Identify which cell holds the provided text, then report its (x, y) central coordinate. 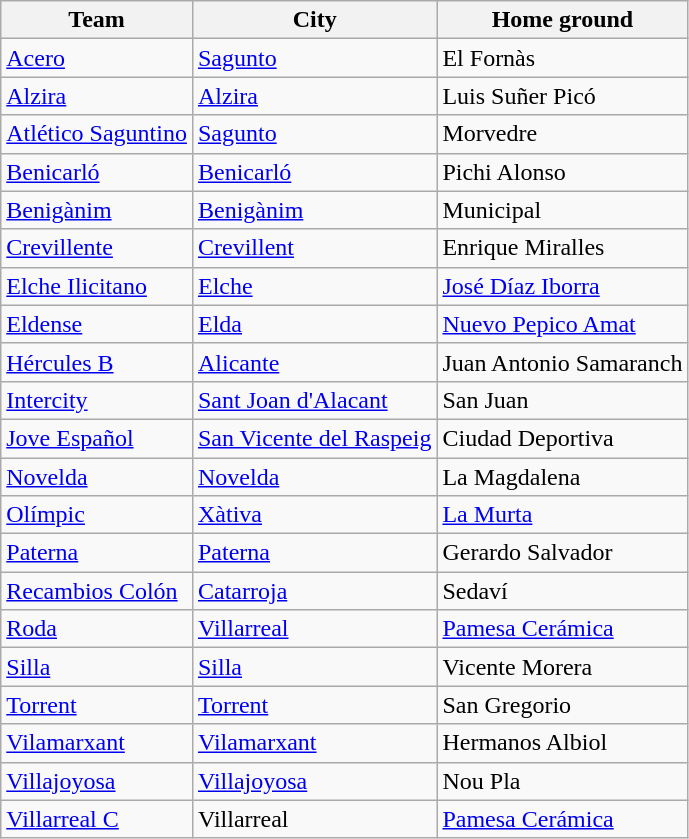
Elche (314, 286)
Crevillente (97, 248)
Catarroja (314, 591)
City (314, 20)
Alicante (314, 362)
Hermanos Albiol (562, 743)
Roda (97, 629)
La Murta (562, 515)
Eldense (97, 324)
Jove Español (97, 438)
Intercity (97, 400)
Olímpic (97, 515)
Vicente Morera (562, 667)
San Juan (562, 400)
Nuevo Pepico Amat (562, 324)
Elche Ilicitano (97, 286)
Recambios Colón (97, 591)
Sant Joan d'Alacant (314, 400)
Hércules B (97, 362)
Crevillent (314, 248)
Nou Pla (562, 781)
Xàtiva (314, 515)
Pichi Alonso (562, 172)
El Fornàs (562, 58)
Juan Antonio Samaranch (562, 362)
Home ground (562, 20)
Enrique Miralles (562, 248)
San Vicente del Raspeig (314, 438)
Acero (97, 58)
La Magdalena (562, 477)
Ciudad Deportiva (562, 438)
Morvedre (562, 134)
Luis Suñer Picó (562, 96)
Atlético Saguntino (97, 134)
José Díaz Iborra (562, 286)
Gerardo Salvador (562, 553)
San Gregorio (562, 705)
Sedaví (562, 591)
Municipal (562, 210)
Team (97, 20)
Villarreal C (97, 819)
Elda (314, 324)
